Provide the (x, y) coordinate of the cell's center where the given text is located.  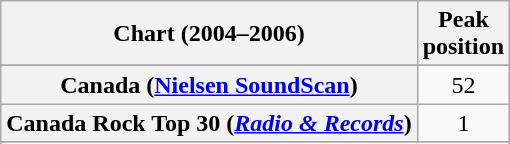
Canada (Nielsen SoundScan) (209, 85)
Chart (2004–2006) (209, 34)
Canada Rock Top 30 (Radio & Records) (209, 123)
Peakposition (463, 34)
1 (463, 123)
52 (463, 85)
